Return the (X, Y) coordinate for the center point of the cell that contains the specified text.  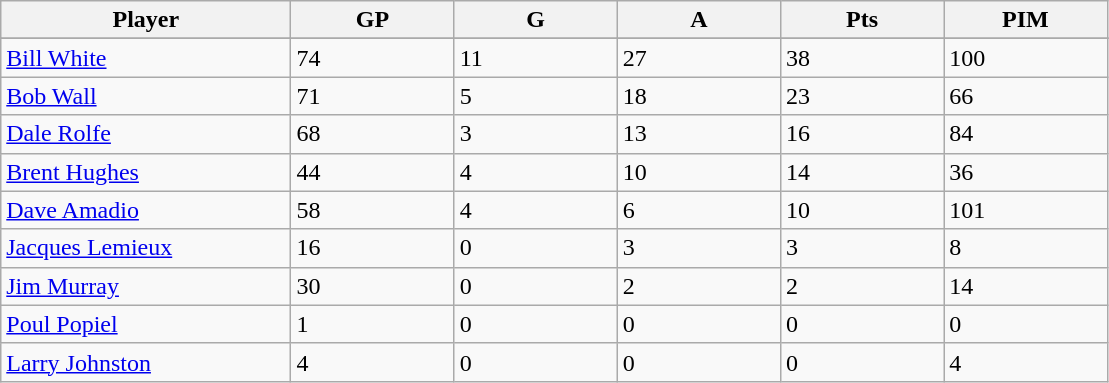
71 (372, 96)
Dave Amadio (146, 210)
Poul Popiel (146, 324)
8 (1026, 248)
Pts (862, 20)
GP (372, 20)
11 (536, 58)
G (536, 20)
101 (1026, 210)
23 (862, 96)
Bill White (146, 58)
Jacques Lemieux (146, 248)
100 (1026, 58)
Bob Wall (146, 96)
30 (372, 286)
6 (698, 210)
A (698, 20)
38 (862, 58)
68 (372, 134)
13 (698, 134)
Larry Johnston (146, 362)
Dale Rolfe (146, 134)
74 (372, 58)
84 (1026, 134)
36 (1026, 172)
5 (536, 96)
18 (698, 96)
Brent Hughes (146, 172)
1 (372, 324)
44 (372, 172)
Player (146, 20)
Jim Murray (146, 286)
58 (372, 210)
27 (698, 58)
PIM (1026, 20)
66 (1026, 96)
